Determine the (X, Y) coordinate at the center of the cell enclosing the given text.  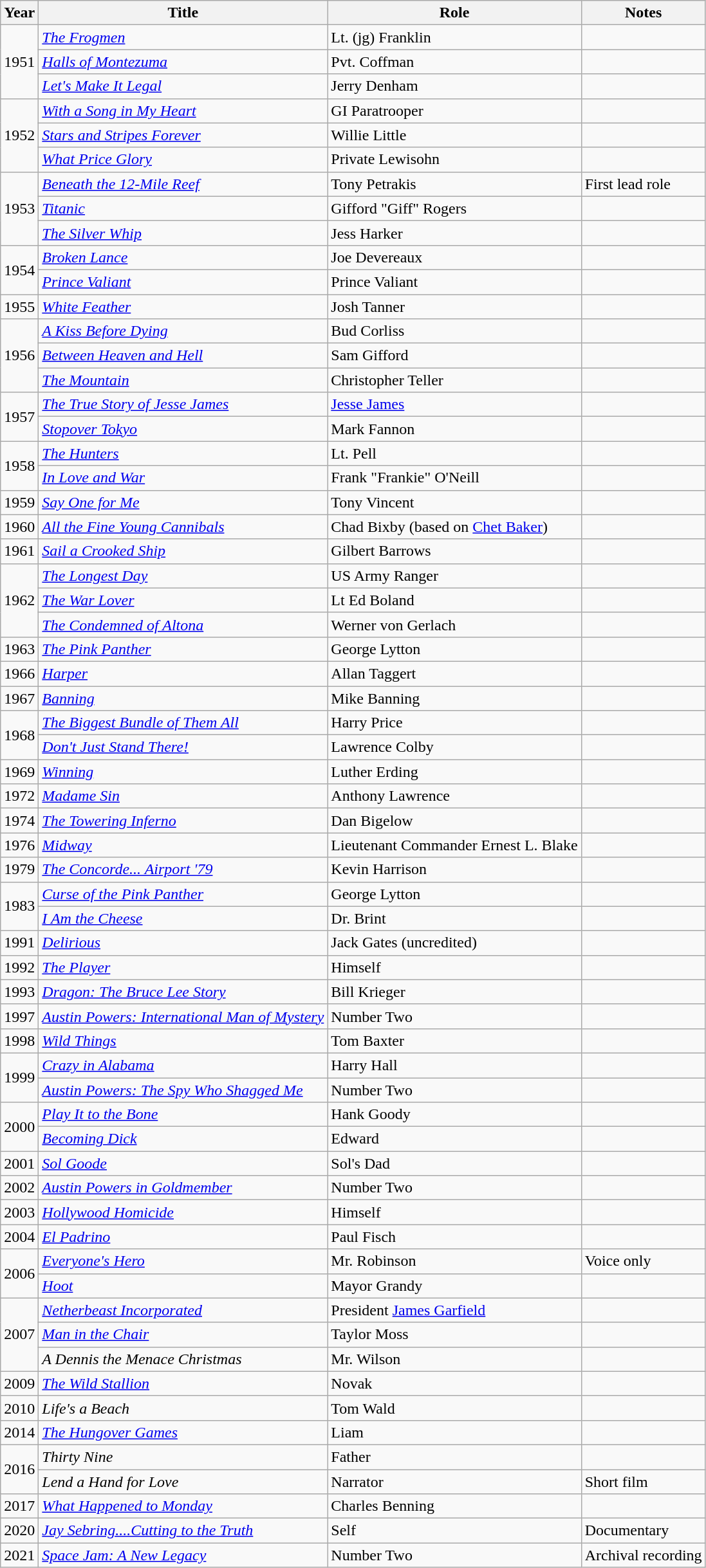
Play It to the Bone (183, 1115)
2016 (19, 1469)
1958 (19, 466)
2000 (19, 1127)
1976 (19, 845)
1962 (19, 600)
The Wild Stallion (183, 1383)
Jerry Denham (454, 86)
1956 (19, 356)
Archival recording (644, 1555)
A Dennis the Menace Christmas (183, 1359)
Sol Goode (183, 1163)
The Silver Whip (183, 233)
Charles Benning (454, 1506)
Between Heaven and Hell (183, 356)
1979 (19, 870)
Bill Krieger (454, 992)
Willie Little (454, 135)
1957 (19, 417)
1961 (19, 551)
Life's a Beach (183, 1408)
Midway (183, 845)
1991 (19, 943)
First lead role (644, 184)
Jesse James (454, 405)
Curse of the Pink Panther (183, 894)
1983 (19, 906)
Stopover Tokyo (183, 429)
1953 (19, 208)
1992 (19, 967)
In Love and War (183, 478)
Stars and Stripes Forever (183, 135)
Mr. Robinson (454, 1261)
1954 (19, 269)
Lend a Hand for Love (183, 1481)
Allan Taggert (454, 673)
Sam Gifford (454, 356)
2020 (19, 1531)
2010 (19, 1408)
Voice only (644, 1261)
Sol's Dad (454, 1163)
Sail a Crooked Ship (183, 551)
Don't Just Stand There! (183, 747)
Jess Harker (454, 233)
Harry Hall (454, 1065)
White Feather (183, 307)
I Am the Cheese (183, 918)
Winning (183, 772)
President James Garfield (454, 1310)
Dr. Brint (454, 918)
Novak (454, 1383)
2014 (19, 1432)
The Towering Inferno (183, 821)
Frank "Frankie" O'Neill (454, 478)
Austin Powers: The Spy Who Shagged Me (183, 1090)
Tom Wald (454, 1408)
2004 (19, 1237)
2021 (19, 1555)
Hoot (183, 1286)
Jack Gates (uncredited) (454, 943)
1963 (19, 649)
Wild Things (183, 1041)
Edward (454, 1139)
Jay Sebring....Cutting to the Truth (183, 1531)
Documentary (644, 1531)
Lawrence Colby (454, 747)
Hank Goody (454, 1115)
Bud Corliss (454, 331)
Liam (454, 1432)
Lt Ed Boland (454, 600)
Halls of Montezuma (183, 62)
Hollywood Homicide (183, 1212)
A Kiss Before Dying (183, 331)
2001 (19, 1163)
Werner von Gerlach (454, 624)
1951 (19, 62)
1999 (19, 1077)
2017 (19, 1506)
1969 (19, 772)
1974 (19, 821)
1997 (19, 1016)
Harry Price (454, 723)
Titanic (183, 208)
1952 (19, 135)
1972 (19, 796)
The True Story of Jesse James (183, 405)
Netherbeast Incorporated (183, 1310)
Mark Fannon (454, 429)
The Hunters (183, 453)
The Hungover Games (183, 1432)
The Biggest Bundle of Them All (183, 723)
Say One for Me (183, 502)
1968 (19, 735)
US Army Ranger (454, 576)
Notes (644, 13)
Chad Bixby (based on Chet Baker) (454, 527)
The Mountain (183, 380)
Broken Lance (183, 257)
2002 (19, 1188)
Lt. (jg) Franklin (454, 37)
Austin Powers: International Man of Mystery (183, 1016)
Tony Petrakis (454, 184)
Gifford "Giff" Rogers (454, 208)
Role (454, 13)
1955 (19, 307)
Private Lewisohn (454, 160)
Lt. Pell (454, 453)
Mr. Wilson (454, 1359)
1960 (19, 527)
Beneath the 12-Mile Reef (183, 184)
Tony Vincent (454, 502)
Year (19, 13)
1967 (19, 698)
The Condemned of Altona (183, 624)
What Happened to Monday (183, 1506)
Space Jam: A New Legacy (183, 1555)
Self (454, 1531)
Delirious (183, 943)
1998 (19, 1041)
All the Fine Young Cannibals (183, 527)
1966 (19, 673)
Gilbert Barrows (454, 551)
Harper (183, 673)
Josh Tanner (454, 307)
Mayor Grandy (454, 1286)
Man in the Chair (183, 1335)
Becoming Dick (183, 1139)
The Longest Day (183, 576)
Joe Devereaux (454, 257)
Title (183, 13)
Anthony Lawrence (454, 796)
2006 (19, 1273)
GI Paratrooper (454, 111)
Dan Bigelow (454, 821)
El Padrino (183, 1237)
The War Lover (183, 600)
2009 (19, 1383)
Luther Erding (454, 772)
Madame Sin (183, 796)
Lieutenant Commander Ernest L. Blake (454, 845)
Short film (644, 1481)
2007 (19, 1335)
Tom Baxter (454, 1041)
2003 (19, 1212)
Banning (183, 698)
Mike Banning (454, 698)
Everyone's Hero (183, 1261)
What Price Glory (183, 160)
Crazy in Alabama (183, 1065)
Let's Make It Legal (183, 86)
With a Song in My Heart (183, 111)
1959 (19, 502)
Austin Powers in Goldmember (183, 1188)
Paul Fisch (454, 1237)
Pvt. Coffman (454, 62)
The Player (183, 967)
Taylor Moss (454, 1335)
Christopher Teller (454, 380)
The Pink Panther (183, 649)
The Frogmen (183, 37)
The Concorde... Airport '79 (183, 870)
Thirty Nine (183, 1457)
Father (454, 1457)
1993 (19, 992)
Kevin Harrison (454, 870)
Narrator (454, 1481)
Dragon: The Bruce Lee Story (183, 992)
